Return the (X, Y) coordinate for the center point of the cell that contains the specified text.  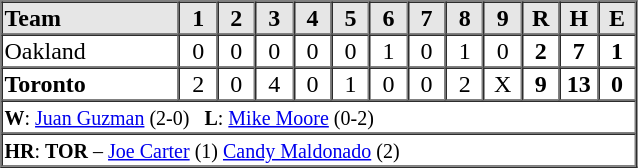
R (541, 18)
Team (91, 18)
Oakland (91, 50)
H (579, 18)
X (503, 84)
3 (274, 18)
8 (465, 18)
5 (350, 18)
13 (579, 84)
W: Juan Guzman (2-0) L: Mike Moore (0-2) (319, 116)
E (617, 18)
6 (388, 18)
Toronto (91, 84)
HR: TOR – Joe Carter (1) Candy Maldonado (2) (319, 150)
